Pinpoint the cell where the given text exists, returning its (X, Y) midpoint coordinate. 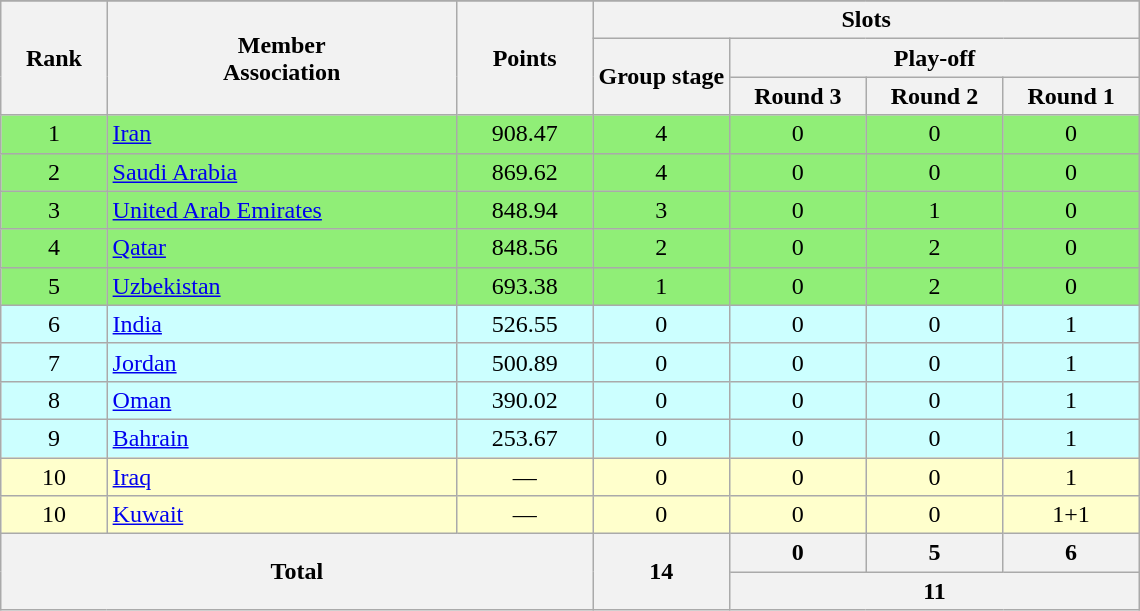
908.47 (524, 134)
India (282, 324)
693.38 (524, 286)
7 (54, 362)
Total (297, 572)
Round 3 (798, 96)
Saudi Arabia (282, 172)
Rank (54, 58)
Kuwait (282, 515)
848.94 (524, 210)
Bahrain (282, 438)
1+1 (1072, 515)
526.55 (524, 324)
253.67 (524, 438)
869.62 (524, 172)
Uzbekistan (282, 286)
11 (935, 591)
9 (54, 438)
Play-off (935, 58)
500.89 (524, 362)
United Arab Emirates (282, 210)
Qatar (282, 248)
Points (524, 58)
848.56 (524, 248)
Round 1 (1072, 96)
390.02 (524, 400)
Iraq (282, 477)
14 (662, 572)
MemberAssociation (282, 58)
Iran (282, 134)
Group stage (662, 77)
Oman (282, 400)
Jordan (282, 362)
8 (54, 400)
Round 2 (934, 96)
Slots (866, 20)
